Detect which cell encompasses the target text, then output its (x, y) center coordinate. 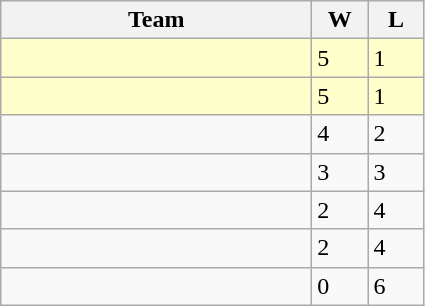
L (396, 20)
W (340, 20)
6 (396, 286)
Team (156, 20)
0 (340, 286)
